Identify which cell holds the provided text, then report its [X, Y] central coordinate. 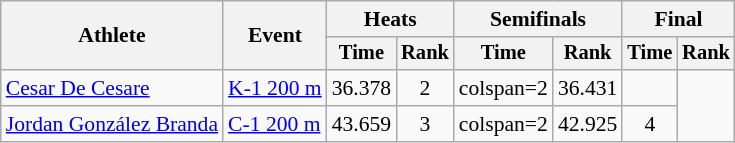
Semifinals [538, 19]
Heats [390, 19]
Event [275, 36]
42.925 [588, 124]
K-1 200 m [275, 88]
3 [425, 124]
43.659 [362, 124]
Final [678, 19]
C-1 200 m [275, 124]
36.431 [588, 88]
Cesar De Cesare [112, 88]
Athlete [112, 36]
Jordan González Branda [112, 124]
2 [425, 88]
4 [650, 124]
36.378 [362, 88]
